Locate the cell with the specified text and output its [X, Y] center coordinate. 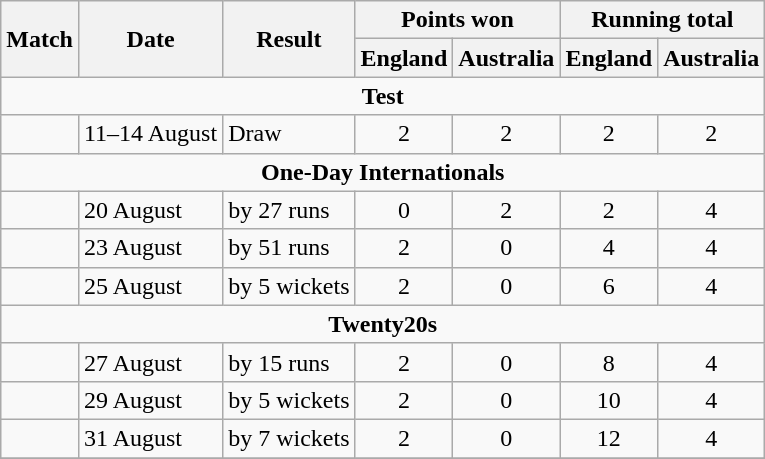
31 August [150, 438]
Points won [458, 20]
10 [609, 400]
25 August [150, 286]
Twenty20s [383, 324]
23 August [150, 248]
Result [289, 39]
by 27 runs [289, 210]
Date [150, 39]
by 51 runs [289, 248]
One-Day Internationals [383, 172]
8 [609, 362]
Match [40, 39]
by 7 wickets [289, 438]
Test [383, 96]
20 August [150, 210]
12 [609, 438]
Running total [662, 20]
Draw [289, 134]
by 15 runs [289, 362]
6 [609, 286]
11–14 August [150, 134]
29 August [150, 400]
27 August [150, 362]
